Pinpoint the cell where the given text exists, returning its (X, Y) midpoint coordinate. 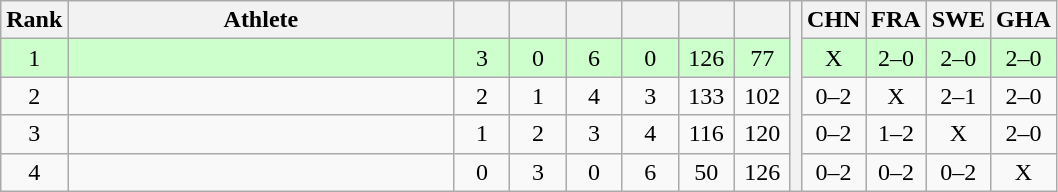
133 (706, 96)
77 (762, 58)
102 (762, 96)
2–1 (958, 96)
50 (706, 172)
FRA (896, 20)
GHA (1024, 20)
Athlete (261, 20)
120 (762, 134)
Rank (34, 20)
116 (706, 134)
1–2 (896, 134)
CHN (833, 20)
SWE (958, 20)
